For the text-containing cell, return its midpoint in [X, Y] coordinate format. 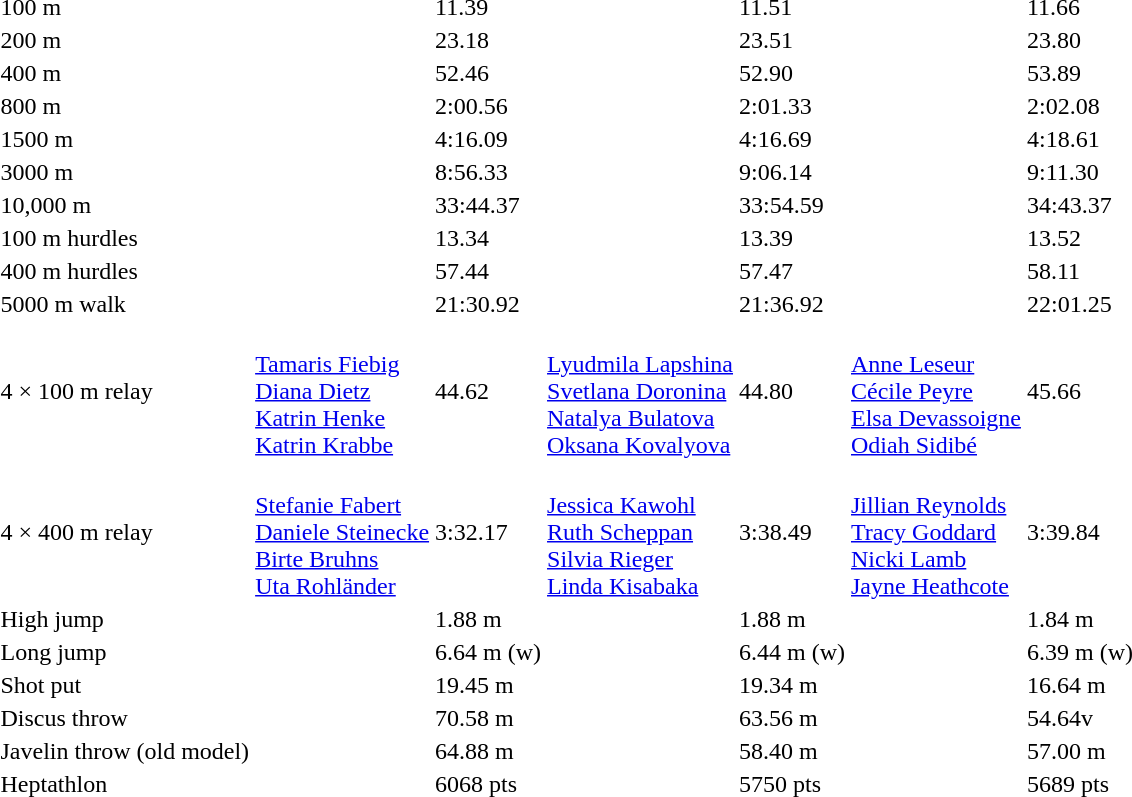
Tamaris FiebigDiana DietzKatrin HenkeKatrin Krabbe [342, 391]
Jessica KawohlRuth ScheppanSilvia RiegerLinda Kisabaka [640, 532]
70.58 m [488, 718]
4:16.09 [488, 139]
Stefanie FabertDaniele SteineckeBirte BruhnsUta Rohländer [342, 532]
4:16.69 [792, 139]
Jillian ReynoldsTracy GoddardNicki LambJayne Heathcote [936, 532]
3:38.49 [792, 532]
33:54.59 [792, 205]
64.88 m [488, 751]
2:00.56 [488, 106]
6.64 m (w) [488, 652]
58.40 m [792, 751]
33:44.37 [488, 205]
19.34 m [792, 685]
63.56 m [792, 718]
44.62 [488, 391]
2:01.33 [792, 106]
Anne LeseurCécile PeyreElsa DevassoigneOdiah Sidibé [936, 391]
44.80 [792, 391]
23.18 [488, 40]
57.44 [488, 271]
52.90 [792, 73]
21:30.92 [488, 304]
Lyudmila LapshinaSvetlana DoroninaNatalya BulatovaOksana Kovalyova [640, 391]
13.39 [792, 238]
57.47 [792, 271]
13.34 [488, 238]
8:56.33 [488, 172]
19.45 m [488, 685]
52.46 [488, 73]
23.51 [792, 40]
3:32.17 [488, 532]
21:36.92 [792, 304]
6.44 m (w) [792, 652]
9:06.14 [792, 172]
